Return the (X, Y) coordinate for the center point of the cell that contains the specified text.  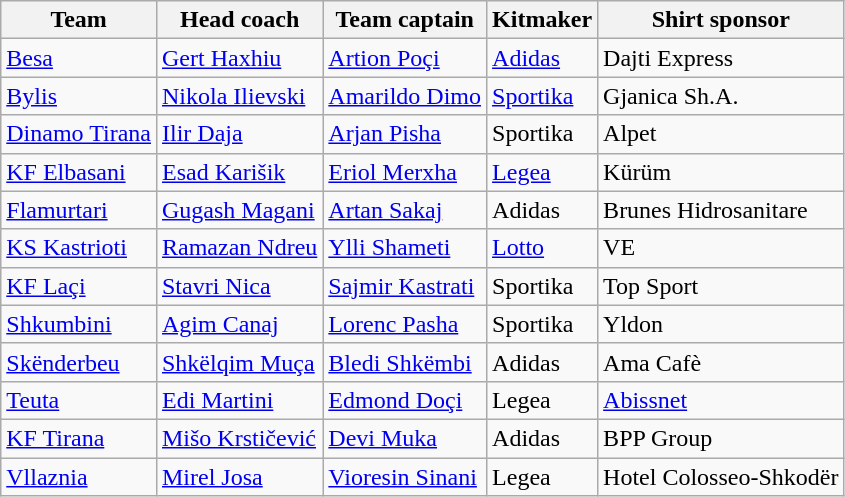
Devi Muka (405, 438)
Nikola Ilievski (239, 96)
VE (721, 248)
Amarildo Dimo (405, 96)
Arjan Pisha (405, 134)
Vllaznia (79, 477)
BPP Group (721, 438)
Stavri Nica (239, 286)
KS Kastrioti (79, 248)
Sajmir Kastrati (405, 286)
Ramazan Ndreu (239, 248)
Artion Poçi (405, 58)
Mišo Krstičević (239, 438)
Alpet (721, 134)
Brunes Hidrosanitare (721, 210)
Kitmaker (542, 20)
Edmond Doçi (405, 400)
Kürüm (721, 172)
Gjanica Sh.A. (721, 96)
Agim Canaj (239, 324)
Flamurtari (79, 210)
Yldon (721, 324)
Bledi Shkëmbi (405, 362)
Skënderbeu (79, 362)
Dajti Express (721, 58)
Shkumbini (79, 324)
Head coach (239, 20)
Bylis (79, 96)
Mirel Josa (239, 477)
Team (79, 20)
KF Laçi (79, 286)
Lorenc Pasha (405, 324)
Hotel Colosseo-Shkodër (721, 477)
Team captain (405, 20)
Ama Cafè (721, 362)
Lotto (542, 248)
Shkëlqim Muça (239, 362)
KF Tirana (79, 438)
Shirt sponsor (721, 20)
Ylli Shameti (405, 248)
Teuta (79, 400)
Ilir Daja (239, 134)
Gert Haxhiu (239, 58)
Eriol Merxha (405, 172)
KF Elbasani (79, 172)
Artan Sakaj (405, 210)
Dinamo Tirana (79, 134)
Gugash Magani (239, 210)
Vioresin Sinani (405, 477)
Esad Karišik (239, 172)
Abissnet (721, 400)
Top Sport (721, 286)
Besa (79, 58)
Edi Martini (239, 400)
